Search for the cell housing the specified text and yield its (X, Y) center coordinate. 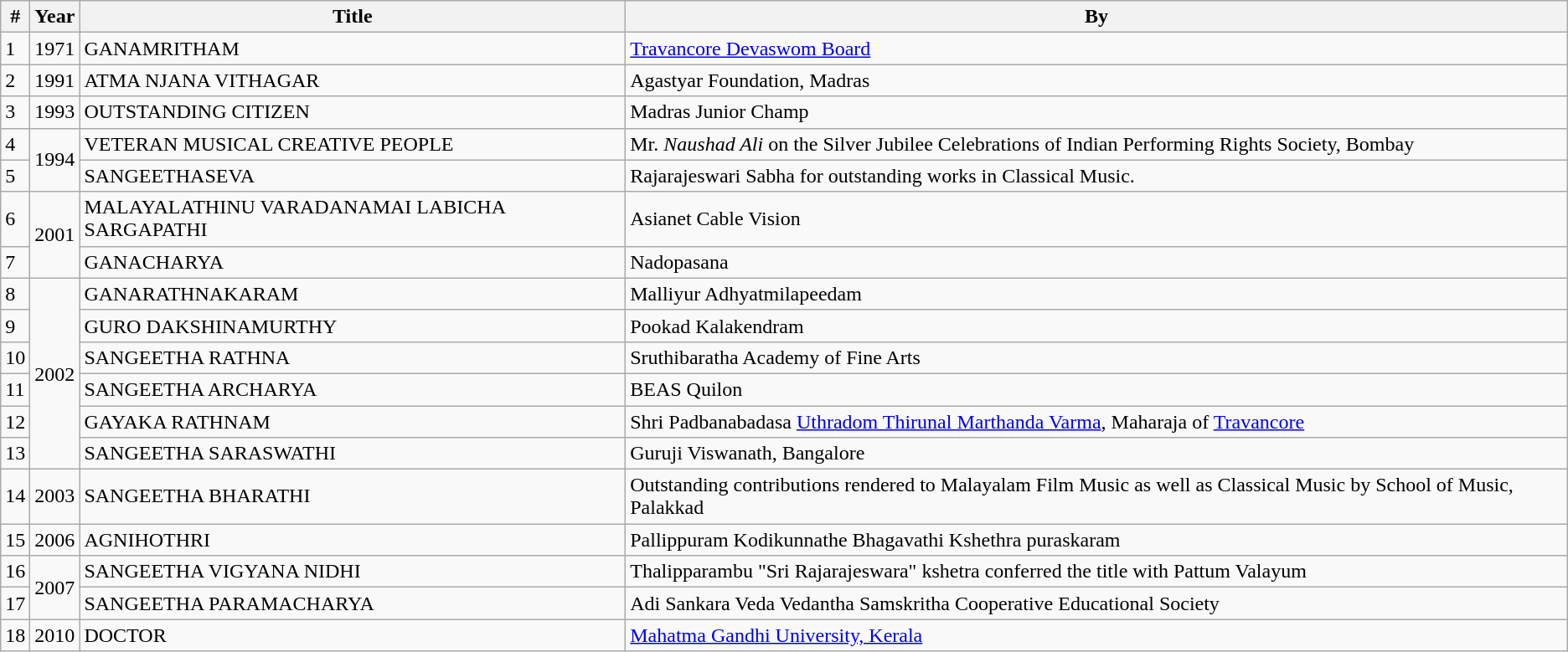
Outstanding contributions rendered to Malayalam Film Music as well as Classical Music by School of Music, Palakkad (1097, 497)
1994 (55, 160)
11 (15, 389)
SANGEETHA RATHNA (353, 357)
1993 (55, 112)
4 (15, 144)
Madras Junior Champ (1097, 112)
2007 (55, 588)
GANARATHNAKARAM (353, 294)
DOCTOR (353, 635)
SANGEETHA SARASWATHI (353, 454)
Year (55, 17)
6 (15, 219)
Thalipparambu "Sri Rajarajeswara" kshetra conferred the title with Pattum Valayum (1097, 572)
GANACHARYA (353, 262)
Pallippuram Kodikunnathe Bhagavathi Kshethra puraskaram (1097, 540)
1991 (55, 80)
Title (353, 17)
GURO DAKSHINAMURTHY (353, 326)
Adi Sankara Veda Vedantha Samskritha Cooperative Educational Society (1097, 603)
SANGEETHA BHARATHI (353, 497)
5 (15, 176)
2001 (55, 234)
Malliyur Adhyatmilapeedam (1097, 294)
Agastyar Foundation, Madras (1097, 80)
Mr. Naushad Ali on the Silver Jubilee Celebrations of Indian Performing Rights Society, Bombay (1097, 144)
By (1097, 17)
ATMA NJANA VITHAGAR (353, 80)
Travancore Devaswom Board (1097, 49)
13 (15, 454)
SANGEETHASEVA (353, 176)
GANAMRITHAM (353, 49)
SANGEETHA PARAMACHARYA (353, 603)
1 (15, 49)
Pookad Kalakendram (1097, 326)
8 (15, 294)
14 (15, 497)
MALAYALATHINU VARADANAMAI LABICHA SARGAPATHI (353, 219)
15 (15, 540)
2003 (55, 497)
Asianet Cable Vision (1097, 219)
7 (15, 262)
VETERAN MUSICAL CREATIVE PEOPLE (353, 144)
GAYAKA RATHNAM (353, 421)
2006 (55, 540)
# (15, 17)
9 (15, 326)
2010 (55, 635)
SANGEETHA ARCHARYA (353, 389)
Sruthibaratha Academy of Fine Arts (1097, 357)
BEAS Quilon (1097, 389)
12 (15, 421)
SANGEETHA VIGYANA NIDHI (353, 572)
2002 (55, 373)
OUTSTANDING CITIZEN (353, 112)
3 (15, 112)
16 (15, 572)
Mahatma Gandhi University, Kerala (1097, 635)
Nadopasana (1097, 262)
AGNIHOTHRI (353, 540)
Shri Padbanabadasa Uthradom Thirunal Marthanda Varma, Maharaja of Travancore (1097, 421)
Rajarajeswari Sabha for outstanding works in Classical Music. (1097, 176)
17 (15, 603)
Guruji Viswanath, Bangalore (1097, 454)
10 (15, 357)
1971 (55, 49)
18 (15, 635)
2 (15, 80)
